Identify which cell holds the provided text, then report its [X, Y] central coordinate. 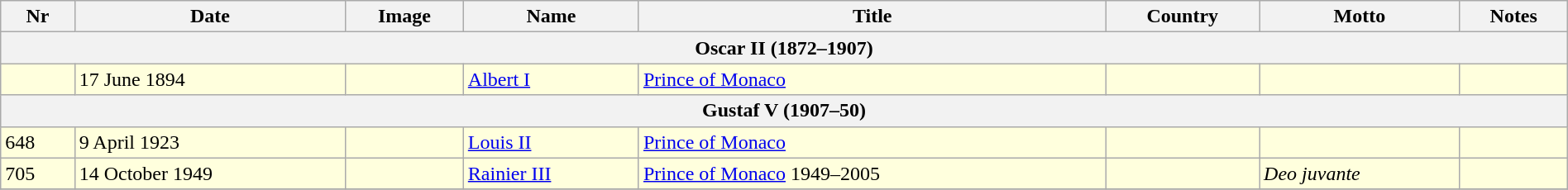
Date [210, 17]
Gustaf V (1907–50) [784, 111]
9 April 1923 [210, 142]
Deo juvante [1360, 173]
14 October 1949 [210, 173]
Name [551, 17]
Motto [1360, 17]
Country [1183, 17]
Notes [1513, 17]
Rainier III [551, 173]
17 June 1894 [210, 79]
648 [38, 142]
Prince of Monaco 1949–2005 [872, 173]
Louis II [551, 142]
Image [405, 17]
Title [872, 17]
Nr [38, 17]
Oscar II (1872–1907) [784, 48]
Albert I [551, 79]
705 [38, 173]
